Search for the cell housing the specified text and yield its [X, Y] center coordinate. 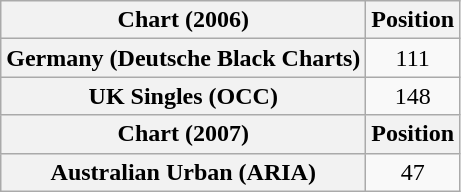
148 [413, 96]
UK Singles (OCC) [184, 96]
Chart (2007) [184, 134]
Chart (2006) [184, 20]
111 [413, 58]
Germany (Deutsche Black Charts) [184, 58]
Australian Urban (ARIA) [184, 172]
47 [413, 172]
